Return (X, Y) of the center of cell containing provided text 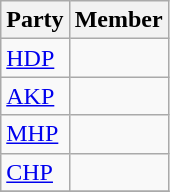
Party (35, 20)
Member (118, 20)
CHP (35, 172)
AKP (35, 96)
MHP (35, 134)
HDP (35, 58)
